Determine the [X, Y] coordinate at the center of the cell enclosing the given text.  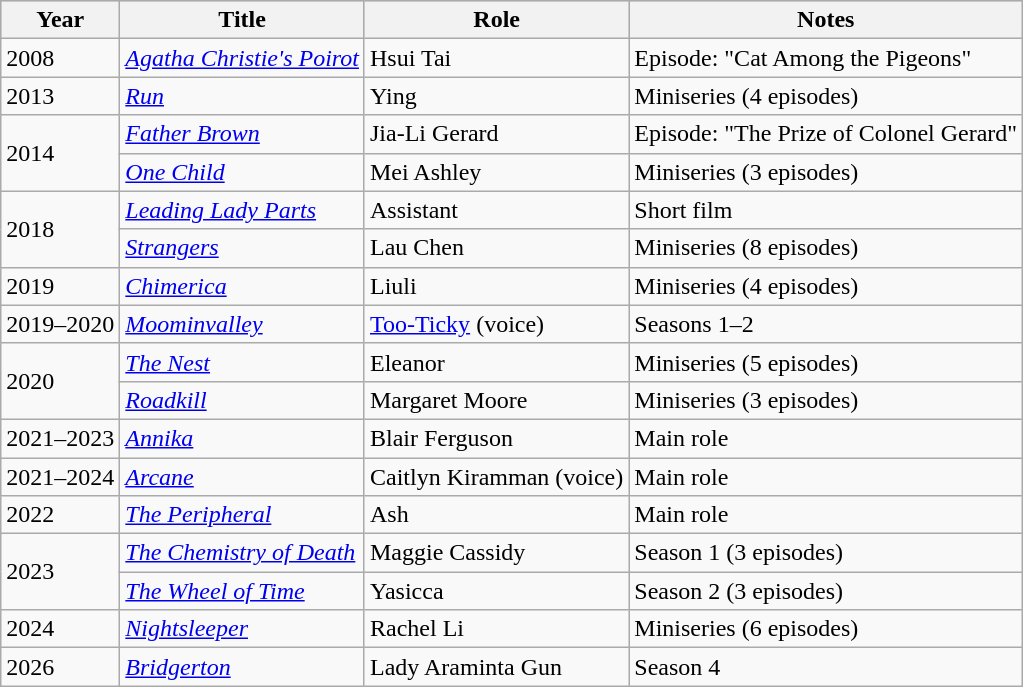
Roadkill [242, 400]
Annika [242, 438]
Miniseries (6 episodes) [826, 629]
The Nest [242, 362]
Yasicca [496, 591]
Arcane [242, 477]
Ash [496, 515]
2019–2020 [60, 324]
Agatha Christie's Poirot [242, 58]
Margaret Moore [496, 400]
Hsui Tai [496, 58]
Strangers [242, 248]
Caitlyn Kiramman (voice) [496, 477]
Title [242, 20]
Seasons 1–2 [826, 324]
2014 [60, 153]
2020 [60, 381]
Season 4 [826, 667]
Chimerica [242, 286]
Role [496, 20]
Miniseries (8 episodes) [826, 248]
Notes [826, 20]
Maggie Cassidy [496, 553]
2013 [60, 96]
Moominvalley [242, 324]
Father Brown [242, 134]
2023 [60, 572]
Season 2 (3 episodes) [826, 591]
One Child [242, 172]
Lady Araminta Gun [496, 667]
The Peripheral [242, 515]
Assistant [496, 210]
2021–2023 [60, 438]
Blair Ferguson [496, 438]
Rachel Li [496, 629]
Jia-Li Gerard [496, 134]
2026 [60, 667]
Short film [826, 210]
The Wheel of Time [242, 591]
Bridgerton [242, 667]
Too-Ticky (voice) [496, 324]
Run [242, 96]
Season 1 (3 episodes) [826, 553]
2024 [60, 629]
2019 [60, 286]
Leading Lady Parts [242, 210]
Lau Chen [496, 248]
Ying [496, 96]
2018 [60, 229]
The Chemistry of Death [242, 553]
2022 [60, 515]
Year [60, 20]
Miniseries (5 episodes) [826, 362]
2021–2024 [60, 477]
Episode: "Cat Among the Pigeons" [826, 58]
Liuli [496, 286]
Nightsleeper [242, 629]
Episode: "The Prize of Colonel Gerard" [826, 134]
2008 [60, 58]
Mei Ashley [496, 172]
Eleanor [496, 362]
